For the text-containing cell, return its midpoint in [X, Y] coordinate format. 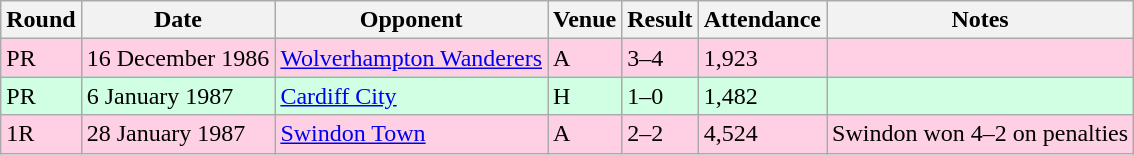
3–4 [660, 58]
Cardiff City [412, 96]
Result [660, 20]
Date [178, 20]
1R [41, 134]
Round [41, 20]
Attendance [762, 20]
2–2 [660, 134]
1–0 [660, 96]
1,923 [762, 58]
Venue [585, 20]
Notes [980, 20]
Opponent [412, 20]
Wolverhampton Wanderers [412, 58]
28 January 1987 [178, 134]
1,482 [762, 96]
H [585, 96]
Swindon won 4–2 on penalties [980, 134]
16 December 1986 [178, 58]
4,524 [762, 134]
6 January 1987 [178, 96]
Swindon Town [412, 134]
